Detect which cell encompasses the target text, then output its (x, y) center coordinate. 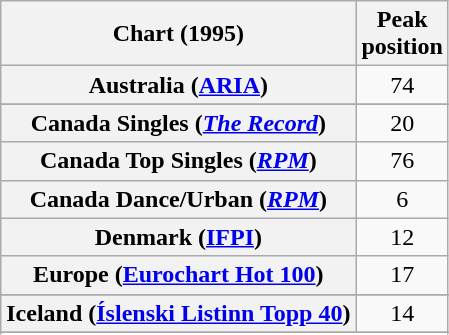
17 (402, 275)
Canada Singles (The Record) (178, 123)
Canada Top Singles (RPM) (178, 161)
74 (402, 85)
Peakposition (402, 34)
Chart (1995) (178, 34)
12 (402, 237)
Iceland (Íslenski Listinn Topp 40) (178, 313)
20 (402, 123)
14 (402, 313)
Europe (Eurochart Hot 100) (178, 275)
Australia (ARIA) (178, 85)
76 (402, 161)
6 (402, 199)
Canada Dance/Urban (RPM) (178, 199)
Denmark (IFPI) (178, 237)
